Output the [X, Y] coordinate of the center of the cell containing the given text.  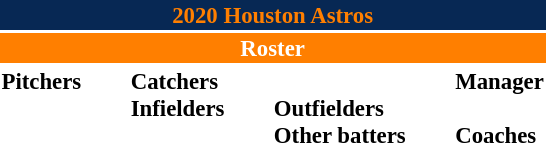
2020 Houston Astros [272, 15]
Roster [272, 48]
